Identify which cell holds the provided text, then report its (X, Y) central coordinate. 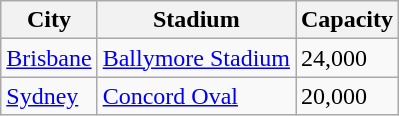
Ballymore Stadium (196, 58)
City (49, 20)
Concord Oval (196, 96)
Stadium (196, 20)
Sydney (49, 96)
Brisbane (49, 58)
20,000 (348, 96)
Capacity (348, 20)
24,000 (348, 58)
